Return the [X, Y] coordinate for the center point of the cell that contains the specified text.  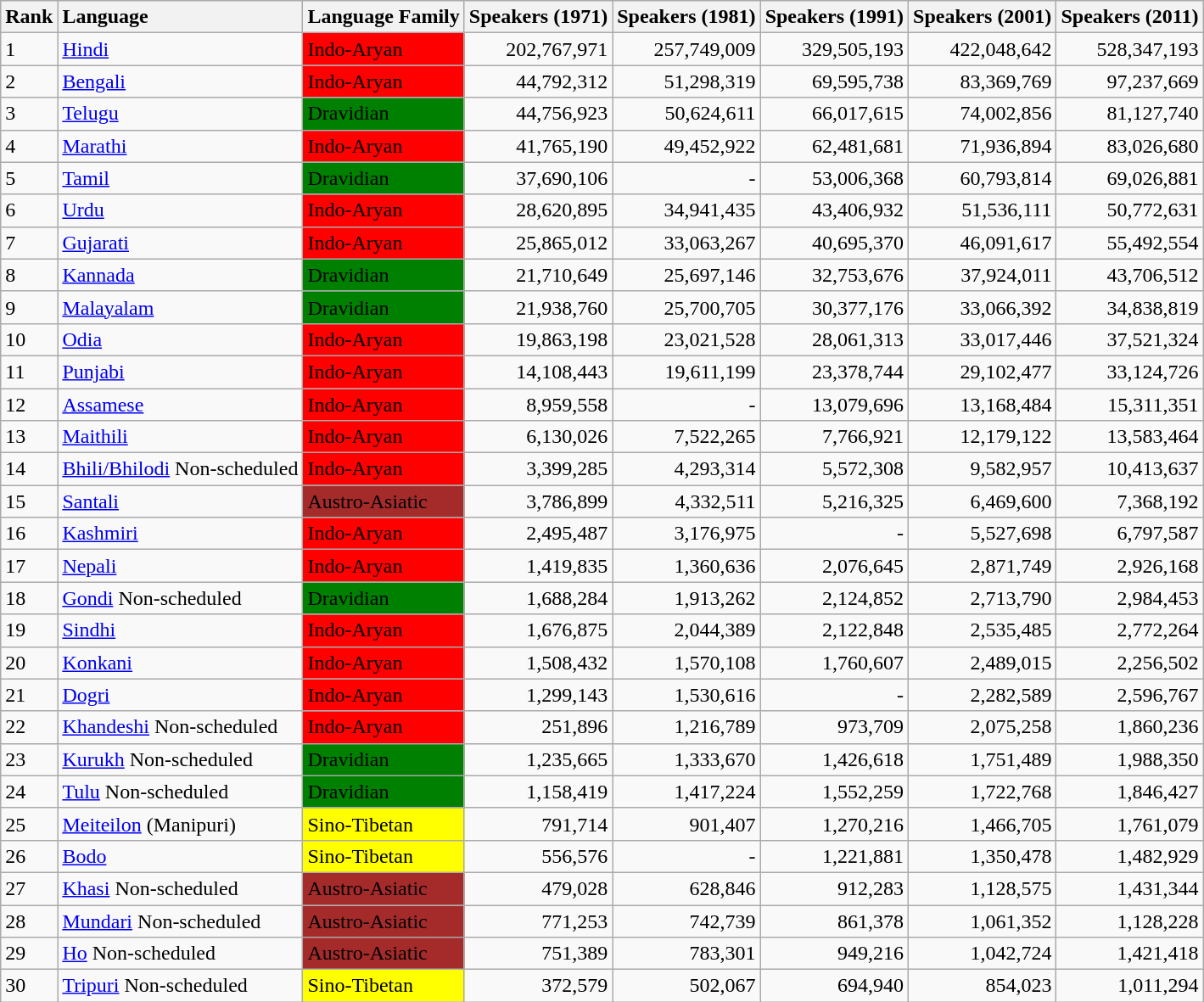
2,124,852 [834, 598]
2,122,848 [834, 630]
43,406,932 [834, 210]
33,124,726 [1130, 372]
1,988,350 [1130, 759]
1,426,618 [834, 759]
751,389 [538, 954]
37,924,011 [983, 275]
10,413,637 [1130, 469]
3 [29, 114]
Speakers (2001) [983, 17]
1,158,419 [538, 792]
7,368,192 [1130, 501]
694,940 [834, 986]
19 [29, 630]
Telugu [180, 114]
783,301 [686, 954]
Malayalam [180, 307]
24 [29, 792]
202,767,971 [538, 49]
83,026,680 [1130, 146]
Odia [180, 339]
1,676,875 [538, 630]
13,168,484 [983, 405]
40,695,370 [834, 243]
2,926,168 [1130, 566]
1,761,079 [1130, 824]
37,521,324 [1130, 339]
15 [29, 501]
26 [29, 856]
901,407 [686, 824]
8,959,558 [538, 405]
1,913,262 [686, 598]
6,797,587 [1130, 534]
62,481,681 [834, 146]
Speakers (2011) [1130, 17]
771,253 [538, 921]
9 [29, 307]
Assamese [180, 405]
2,256,502 [1130, 663]
18 [29, 598]
Khasi Non-scheduled [180, 888]
556,576 [538, 856]
15,311,351 [1130, 405]
28 [29, 921]
66,017,615 [834, 114]
Kurukh Non-scheduled [180, 759]
13 [29, 437]
Bodo [180, 856]
528,347,193 [1130, 49]
7,766,921 [834, 437]
1,061,352 [983, 921]
1,570,108 [686, 663]
Gujarati [180, 243]
23,021,528 [686, 339]
1,235,665 [538, 759]
Santali [180, 501]
27 [29, 888]
Speakers (1981) [686, 17]
41,765,190 [538, 146]
30,377,176 [834, 307]
33,066,392 [983, 307]
34,838,819 [1130, 307]
Mundari Non-scheduled [180, 921]
21,938,760 [538, 307]
2,076,645 [834, 566]
1,431,344 [1130, 888]
30 [29, 986]
Maithili [180, 437]
50,624,611 [686, 114]
Punjabi [180, 372]
55,492,554 [1130, 243]
33,063,267 [686, 243]
32,753,676 [834, 275]
Tripuri Non-scheduled [180, 986]
1,860,236 [1130, 727]
502,067 [686, 986]
1,417,224 [686, 792]
8 [29, 275]
854,023 [983, 986]
2,075,258 [983, 727]
5,216,325 [834, 501]
49,452,922 [686, 146]
60,793,814 [983, 178]
791,714 [538, 824]
81,127,740 [1130, 114]
1,216,789 [686, 727]
21 [29, 695]
2,984,453 [1130, 598]
13,079,696 [834, 405]
20 [29, 663]
2,713,790 [983, 598]
12 [29, 405]
1,421,418 [1130, 954]
1,333,670 [686, 759]
422,048,642 [983, 49]
50,772,631 [1130, 210]
74,002,856 [983, 114]
29 [29, 954]
43,706,512 [1130, 275]
1,482,929 [1130, 856]
25,865,012 [538, 243]
51,536,111 [983, 210]
Konkani [180, 663]
4,332,511 [686, 501]
2,489,015 [983, 663]
14 [29, 469]
Nepali [180, 566]
25,700,705 [686, 307]
2,871,749 [983, 566]
1,128,575 [983, 888]
Bengali [180, 81]
1,360,636 [686, 566]
16 [29, 534]
19,863,198 [538, 339]
Khandeshi Non-scheduled [180, 727]
5,527,698 [983, 534]
46,091,617 [983, 243]
912,283 [834, 888]
Marathi [180, 146]
44,792,312 [538, 81]
2,282,589 [983, 695]
25 [29, 824]
Ho Non-scheduled [180, 954]
1,011,294 [1130, 986]
1,419,835 [538, 566]
Hindi [180, 49]
Urdu [180, 210]
1,751,489 [983, 759]
1,466,705 [983, 824]
742,739 [686, 921]
3,399,285 [538, 469]
28,061,313 [834, 339]
628,846 [686, 888]
Dogri [180, 695]
1,530,616 [686, 695]
Language Family [384, 17]
17 [29, 566]
2,596,767 [1130, 695]
28,620,895 [538, 210]
7 [29, 243]
1,846,427 [1130, 792]
14,108,443 [538, 372]
29,102,477 [983, 372]
13,583,464 [1130, 437]
2,044,389 [686, 630]
Meiteilon (Manipuri) [180, 824]
34,941,435 [686, 210]
10 [29, 339]
4,293,314 [686, 469]
69,595,738 [834, 81]
2,495,487 [538, 534]
3,786,899 [538, 501]
12,179,122 [983, 437]
33,017,446 [983, 339]
1,350,478 [983, 856]
19,611,199 [686, 372]
1,270,216 [834, 824]
6 [29, 210]
53,006,368 [834, 178]
2 [29, 81]
1,299,143 [538, 695]
Sindhi [180, 630]
6,130,026 [538, 437]
25,697,146 [686, 275]
Gondi Non-scheduled [180, 598]
2,772,264 [1130, 630]
1,221,881 [834, 856]
Kashmiri [180, 534]
Bhili/Bhilodi Non-scheduled [180, 469]
1,688,284 [538, 598]
1,042,724 [983, 954]
Speakers (1971) [538, 17]
11 [29, 372]
479,028 [538, 888]
3,176,975 [686, 534]
6,469,600 [983, 501]
9,582,957 [983, 469]
2,535,485 [983, 630]
4 [29, 146]
949,216 [834, 954]
97,237,669 [1130, 81]
329,505,193 [834, 49]
Tamil [180, 178]
Rank [29, 17]
257,749,009 [686, 49]
5 [29, 178]
1,760,607 [834, 663]
71,936,894 [983, 146]
5,572,308 [834, 469]
1,552,259 [834, 792]
Language [180, 17]
251,896 [538, 727]
1,722,768 [983, 792]
23 [29, 759]
22 [29, 727]
83,369,769 [983, 81]
7,522,265 [686, 437]
23,378,744 [834, 372]
Tulu Non-scheduled [180, 792]
37,690,106 [538, 178]
Kannada [180, 275]
21,710,649 [538, 275]
1,128,228 [1130, 921]
69,026,881 [1130, 178]
1 [29, 49]
861,378 [834, 921]
Speakers (1991) [834, 17]
973,709 [834, 727]
372,579 [538, 986]
44,756,923 [538, 114]
51,298,319 [686, 81]
1,508,432 [538, 663]
